Capture the cell that displays the provided text and extract its (x, y) central coordinate. 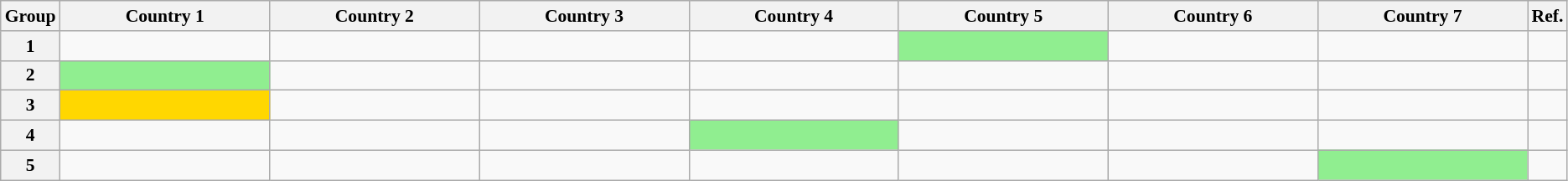
Country 7 (1422, 16)
1 (30, 46)
5 (30, 165)
Country 2 (375, 16)
Group (30, 16)
Country 1 (165, 16)
2 (30, 75)
3 (30, 106)
Country 5 (1003, 16)
Country 6 (1213, 16)
Ref. (1548, 16)
Country 3 (584, 16)
4 (30, 136)
Country 4 (794, 16)
